Determine the [X, Y] coordinate at the center of the cell enclosing the given text.  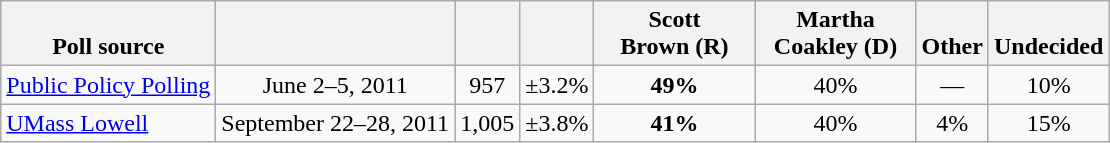
1,005 [488, 123]
Other [952, 34]
15% [1048, 123]
957 [488, 85]
±3.2% [557, 85]
Poll source [108, 34]
September 22–28, 2011 [336, 123]
UMass Lowell [108, 123]
49% [674, 85]
MarthaCoakley (D) [836, 34]
Undecided [1048, 34]
10% [1048, 85]
ScottBrown (R) [674, 34]
— [952, 85]
4% [952, 123]
±3.8% [557, 123]
Public Policy Polling [108, 85]
June 2–5, 2011 [336, 85]
41% [674, 123]
